Provide the (X, Y) coordinate of the cell's center where the given text is located.  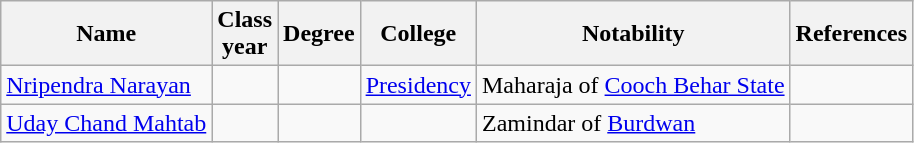
Degree (320, 34)
Presidency (418, 85)
Maharaja of Cooch Behar State (633, 85)
College (418, 34)
Notability (633, 34)
Uday Chand Mahtab (106, 123)
References (852, 34)
Classyear (245, 34)
Zamindar of Burdwan (633, 123)
Name (106, 34)
Nripendra Narayan (106, 85)
